For the text-containing cell, return its midpoint in (X, Y) coordinate format. 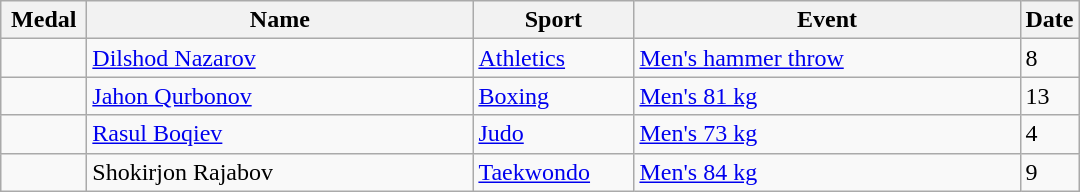
Boxing (554, 96)
9 (1050, 172)
Name (280, 20)
Dilshod Nazarov (280, 58)
Athletics (554, 58)
Jahon Qurbonov (280, 96)
Date (1050, 20)
Judo (554, 134)
4 (1050, 134)
13 (1050, 96)
8 (1050, 58)
Men's 81 kg (827, 96)
Men's 73 kg (827, 134)
Men's hammer throw (827, 58)
Rasul Boqiev (280, 134)
Medal (44, 20)
Shokirjon Rajabov (280, 172)
Event (827, 20)
Taekwondo (554, 172)
Men's 84 kg (827, 172)
Sport (554, 20)
